Pinpoint the cell where the given text exists, returning its (X, Y) midpoint coordinate. 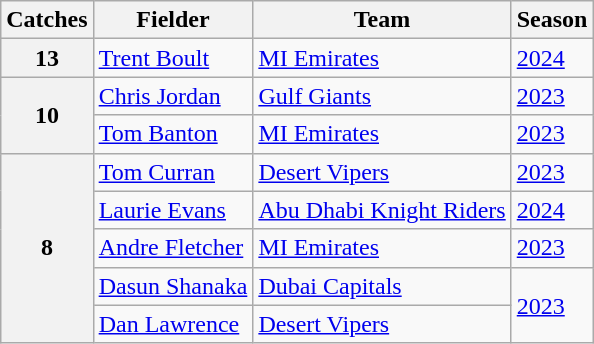
Fielder (173, 20)
Dan Lawrence (173, 324)
Tom Banton (173, 134)
Laurie Evans (173, 210)
Team (382, 20)
Dasun Shanaka (173, 286)
8 (47, 248)
Andre Fletcher (173, 248)
Dubai Capitals (382, 286)
Gulf Giants (382, 96)
Season (552, 20)
10 (47, 115)
Chris Jordan (173, 96)
Catches (47, 20)
Abu Dhabi Knight Riders (382, 210)
Tom Curran (173, 172)
Trent Boult (173, 58)
13 (47, 58)
